Capture the cell that displays the provided text and extract its (x, y) central coordinate. 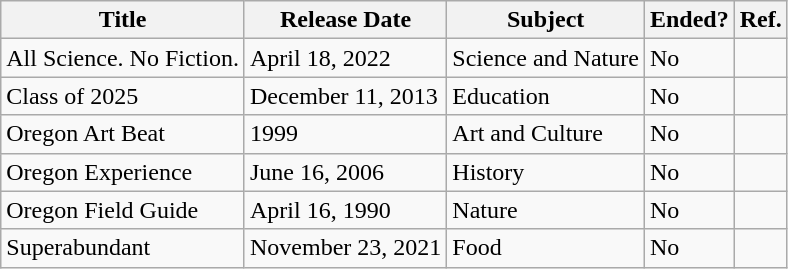
Title (123, 20)
History (546, 172)
Nature (546, 210)
April 16, 1990 (345, 210)
Ref. (760, 20)
Subject (546, 20)
Ended? (689, 20)
Science and Nature (546, 58)
All Science. No Fiction. (123, 58)
Class of 2025 (123, 96)
Oregon Art Beat (123, 134)
Oregon Field Guide (123, 210)
Oregon Experience (123, 172)
December 11, 2013 (345, 96)
November 23, 2021 (345, 248)
Art and Culture (546, 134)
Release Date (345, 20)
Education (546, 96)
Superabundant (123, 248)
Food (546, 248)
June 16, 2006 (345, 172)
April 18, 2022 (345, 58)
1999 (345, 134)
